Provide the [x, y] coordinate of the cell's center where the given text is located.  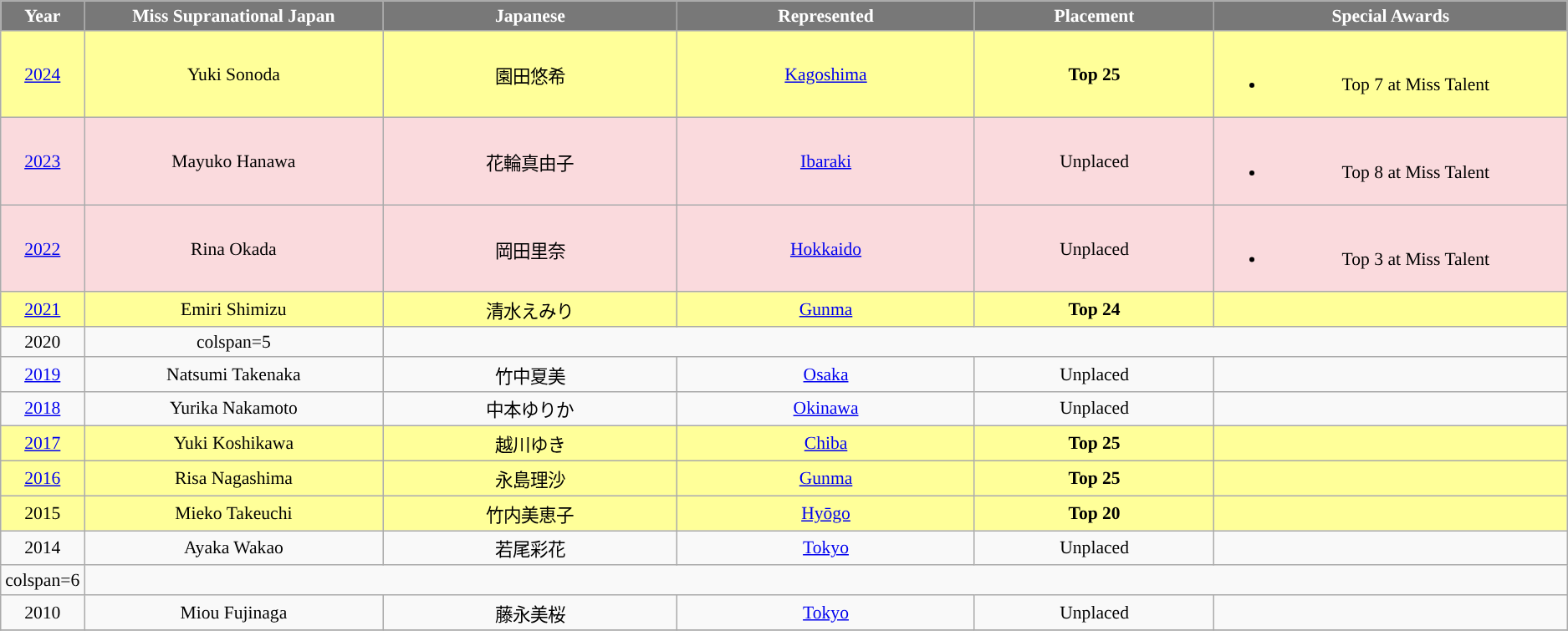
Ayaka Wakao [234, 548]
Top 8 at Miss Talent [1391, 161]
Year [43, 16]
Hokkaido [826, 248]
2017 [43, 444]
Chiba [826, 444]
Placement [1094, 16]
中本ゆりか [530, 410]
竹中夏美 [530, 374]
Mieko Takeuchi [234, 513]
Represented [826, 16]
Natsumi Takenaka [234, 374]
2022 [43, 248]
2014 [43, 548]
Special Awards [1391, 16]
清水えみり [530, 310]
2021 [43, 310]
Top 20 [1094, 513]
2020 [43, 342]
colspan=6 [43, 581]
colspan=5 [234, 342]
Ibaraki [826, 161]
越川ゆき [530, 444]
Yuki Sonoda [234, 74]
2019 [43, 374]
Mayuko Hanawa [234, 161]
花輪真由子 [530, 161]
Kagoshima [826, 74]
若尾彩花 [530, 548]
2023 [43, 161]
Top 3 at Miss Talent [1391, 248]
Miou Fujinaga [234, 613]
Yuki Koshikawa [234, 444]
Top 7 at Miss Talent [1391, 74]
園田悠希 [530, 74]
2016 [43, 479]
Okinawa [826, 410]
Yurika Nakamoto [234, 410]
2024 [43, 74]
Emiri Shimizu [234, 310]
Japanese [530, 16]
Hyōgo [826, 513]
岡田里奈 [530, 248]
竹内美恵子 [530, 513]
2015 [43, 513]
Risa Nagashima [234, 479]
2018 [43, 410]
Top 24 [1094, 310]
Miss Supranational Japan [234, 16]
永島理沙 [530, 479]
2010 [43, 613]
藤永美桜 [530, 613]
Rina Okada [234, 248]
Osaka [826, 374]
